Capture the cell that displays the provided text and extract its (X, Y) central coordinate. 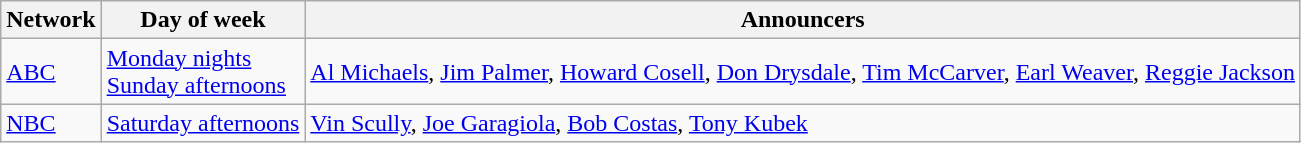
Network (51, 20)
Announcers (803, 20)
ABC (51, 72)
NBC (51, 123)
Saturday afternoons (203, 123)
Monday nightsSunday afternoons (203, 72)
Vin Scully, Joe Garagiola, Bob Costas, Tony Kubek (803, 123)
Al Michaels, Jim Palmer, Howard Cosell, Don Drysdale, Tim McCarver, Earl Weaver, Reggie Jackson (803, 72)
Day of week (203, 20)
